Search for the cell housing the specified text and yield its (X, Y) center coordinate. 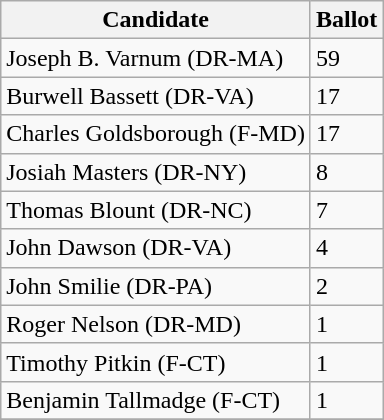
Roger Nelson (DR-MD) (156, 324)
8 (346, 172)
Charles Goldsborough (F-MD) (156, 134)
Josiah Masters (DR-NY) (156, 172)
John Dawson (DR-VA) (156, 248)
Ballot (346, 20)
59 (346, 58)
Benjamin Tallmadge (F-CT) (156, 400)
Joseph B. Varnum (DR-MA) (156, 58)
4 (346, 248)
John Smilie (DR-PA) (156, 286)
Burwell Bassett (DR-VA) (156, 96)
Candidate (156, 20)
2 (346, 286)
Thomas Blount (DR-NC) (156, 210)
7 (346, 210)
Timothy Pitkin (F-CT) (156, 362)
